Search for the cell housing the specified text and yield its (x, y) center coordinate. 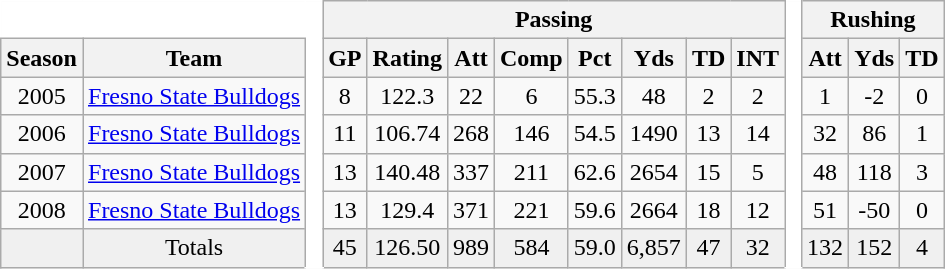
-50 (874, 210)
18 (708, 210)
-2 (874, 96)
Rushing (874, 20)
6 (532, 96)
211 (532, 172)
3 (922, 172)
2654 (654, 172)
4 (922, 248)
Rating (407, 58)
45 (345, 248)
Totals (194, 248)
140.48 (407, 172)
GP (345, 58)
Season (42, 58)
INT (758, 58)
47 (708, 248)
221 (532, 210)
51 (826, 210)
11 (345, 134)
152 (874, 248)
129.4 (407, 210)
6,857 (654, 248)
Comp (532, 58)
54.5 (594, 134)
268 (470, 134)
86 (874, 134)
989 (470, 248)
106.74 (407, 134)
2006 (42, 134)
62.6 (594, 172)
Team (194, 58)
14 (758, 134)
118 (874, 172)
Passing (554, 20)
2007 (42, 172)
1490 (654, 134)
132 (826, 248)
584 (532, 248)
122.3 (407, 96)
371 (470, 210)
5 (758, 172)
146 (532, 134)
Pct (594, 58)
15 (708, 172)
59.6 (594, 210)
59.0 (594, 248)
2005 (42, 96)
337 (470, 172)
2664 (654, 210)
12 (758, 210)
2008 (42, 210)
8 (345, 96)
22 (470, 96)
55.3 (594, 96)
126.50 (407, 248)
